Return [x, y] of the center of cell containing provided text 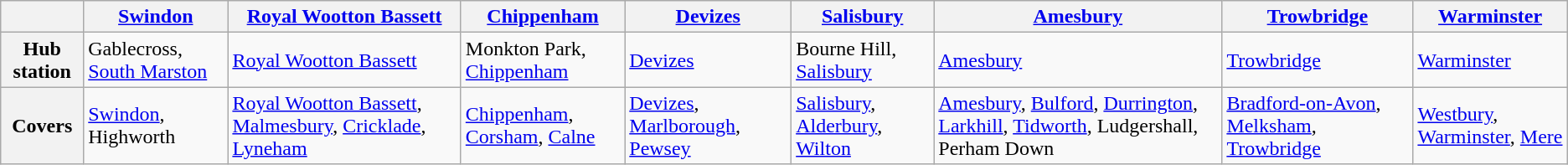
Bourne Hill, Salisbury [863, 60]
Chippenham, Corsham, Calne [543, 126]
Gablecross, South Marston [156, 60]
Westbury, Warminster, Mere [1490, 126]
Royal Wootton Bassett, Malmesbury, Cricklade, Lyneham [344, 126]
Salisbury, Alderbury, Wilton [863, 126]
Monkton Park, Chippenham [543, 60]
Salisbury [863, 17]
Bradford-on-Avon, Melksham, Trowbridge [1318, 126]
Covers [42, 126]
Amesbury, Bulford, Durrington, Larkhill, Tidworth, Ludgershall, Perham Down [1078, 126]
Hub station [42, 60]
Swindon, Highworth [156, 126]
Devizes, Marlborough, Pewsey [709, 126]
Swindon [156, 17]
Chippenham [543, 17]
